Locate the cell with the specified text and output its (x, y) center coordinate. 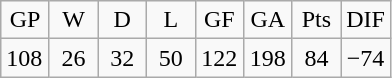
DIF (366, 20)
GA (268, 20)
32 (122, 58)
GF (220, 20)
198 (268, 58)
26 (74, 58)
50 (170, 58)
−74 (366, 58)
Pts (316, 20)
W (74, 20)
D (122, 20)
84 (316, 58)
108 (26, 58)
122 (220, 58)
GP (26, 20)
L (170, 20)
